Detect which cell encompasses the target text, then output its [x, y] center coordinate. 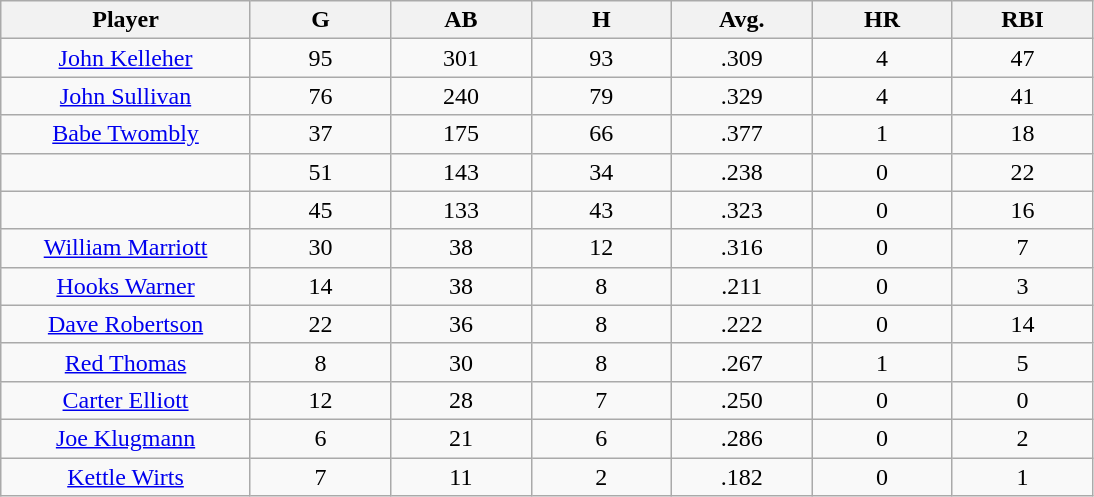
.267 [742, 362]
93 [601, 58]
HR [882, 20]
H [601, 20]
.323 [742, 210]
Player [126, 20]
79 [601, 96]
36 [461, 324]
.222 [742, 324]
RBI [1022, 20]
301 [461, 58]
John Sullivan [126, 96]
240 [461, 96]
Red Thomas [126, 362]
45 [320, 210]
76 [320, 96]
133 [461, 210]
.286 [742, 438]
11 [461, 477]
143 [461, 172]
.238 [742, 172]
28 [461, 400]
Joe Klugmann [126, 438]
Dave Robertson [126, 324]
34 [601, 172]
5 [1022, 362]
3 [1022, 286]
43 [601, 210]
John Kelleher [126, 58]
.309 [742, 58]
41 [1022, 96]
37 [320, 134]
Kettle Wirts [126, 477]
.316 [742, 248]
AB [461, 20]
66 [601, 134]
51 [320, 172]
.182 [742, 477]
16 [1022, 210]
.250 [742, 400]
.329 [742, 96]
Avg. [742, 20]
.211 [742, 286]
21 [461, 438]
47 [1022, 58]
.377 [742, 134]
G [320, 20]
18 [1022, 134]
Hooks Warner [126, 286]
175 [461, 134]
William Marriott [126, 248]
Carter Elliott [126, 400]
Babe Twombly [126, 134]
95 [320, 58]
